Capture the cell that displays the provided text and extract its (x, y) central coordinate. 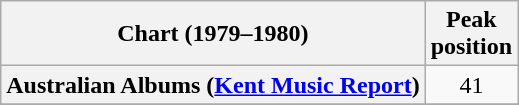
41 (471, 85)
Peakposition (471, 34)
Chart (1979–1980) (213, 34)
Australian Albums (Kent Music Report) (213, 85)
